Return (x, y) of the center of cell containing provided text 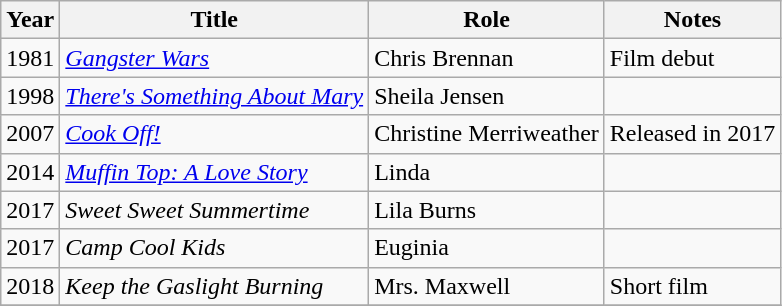
Camp Cool Kids (214, 248)
Sheila Jensen (487, 96)
2014 (30, 172)
2018 (30, 286)
There's Something About Mary (214, 96)
Cook Off! (214, 134)
Lila Burns (487, 210)
Short film (692, 286)
Linda (487, 172)
Released in 2017 (692, 134)
2007 (30, 134)
Euginia (487, 248)
Keep the Gaslight Burning (214, 286)
Title (214, 20)
Chris Brennan (487, 58)
Year (30, 20)
Muffin Top: A Love Story (214, 172)
Mrs. Maxwell (487, 286)
Christine Merriweather (487, 134)
1998 (30, 96)
Sweet Sweet Summertime (214, 210)
Film debut (692, 58)
Gangster Wars (214, 58)
1981 (30, 58)
Role (487, 20)
Notes (692, 20)
